Find where the given text appears and provide that cell's center as [x, y] coordinate. 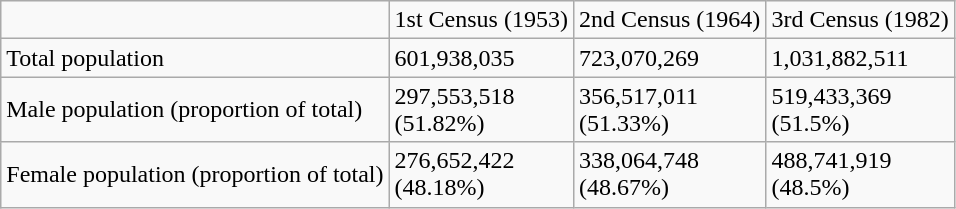
276,652,422(48.18%) [481, 174]
Male population (proportion of total) [195, 110]
297,553,518(51.82%) [481, 110]
356,517,011(51.33%) [669, 110]
2nd Census (1964) [669, 20]
Female population (proportion of total) [195, 174]
519,433,369(51.5%) [860, 110]
488,741,919(48.5%) [860, 174]
1,031,882,511 [860, 58]
723,070,269 [669, 58]
1st Census (1953) [481, 20]
3rd Census (1982) [860, 20]
601,938,035 [481, 58]
Total population [195, 58]
338,064,748(48.67%) [669, 174]
